Locate the cell with the specified text and output its (x, y) center coordinate. 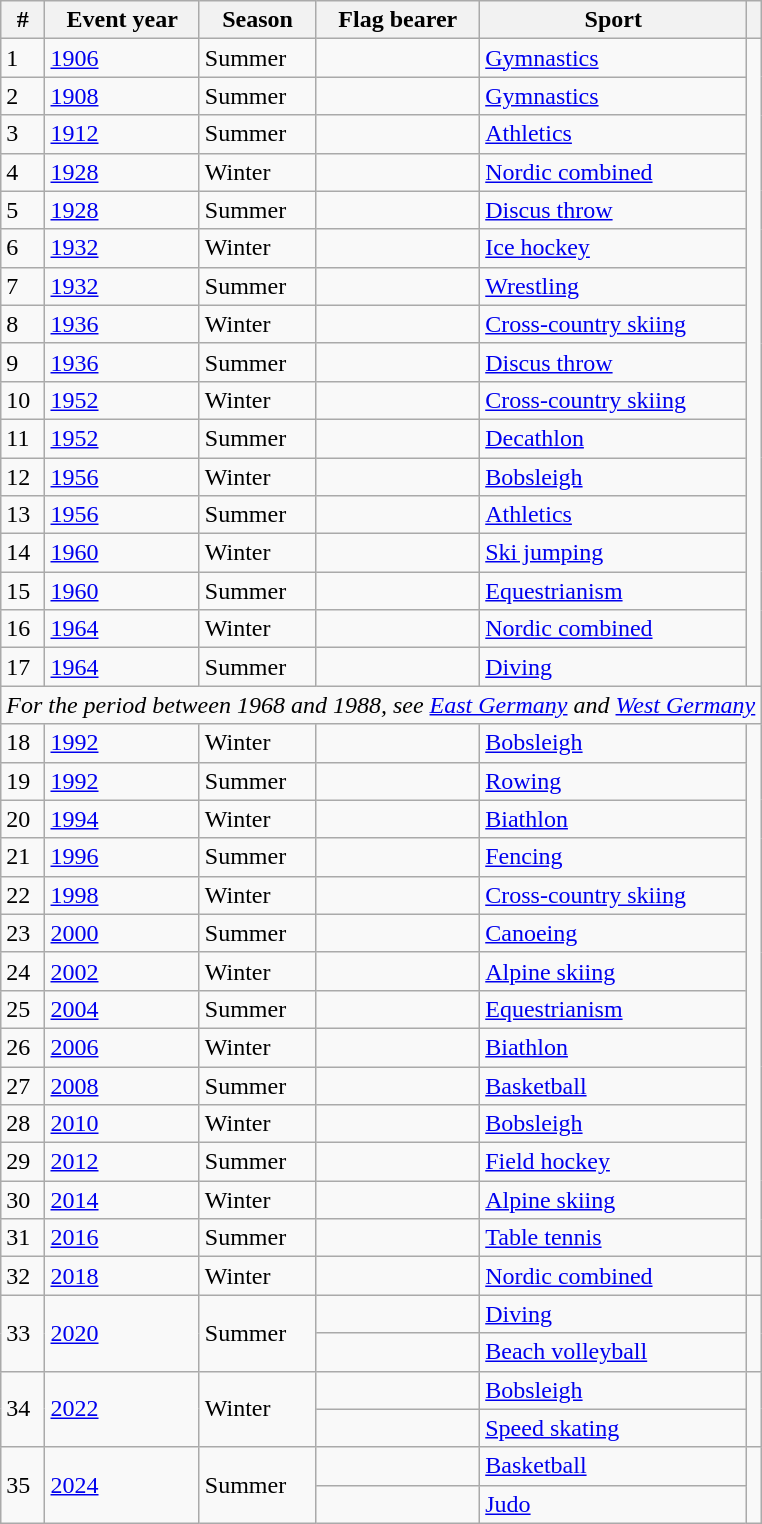
Season (258, 20)
33 (23, 1333)
21 (23, 857)
Ski jumping (614, 553)
2010 (122, 1124)
7 (23, 286)
8 (23, 324)
Flag bearer (398, 20)
12 (23, 477)
1912 (122, 134)
2008 (122, 1085)
30 (23, 1200)
2022 (122, 1409)
2002 (122, 971)
10 (23, 400)
20 (23, 819)
22 (23, 895)
9 (23, 362)
15 (23, 591)
Table tennis (614, 1238)
1908 (122, 96)
Speed skating (614, 1428)
23 (23, 933)
2 (23, 96)
2014 (122, 1200)
1906 (122, 58)
# (23, 20)
Ice hockey (614, 248)
2004 (122, 1009)
32 (23, 1276)
28 (23, 1124)
Canoeing (614, 933)
2000 (122, 933)
24 (23, 971)
14 (23, 553)
26 (23, 1047)
18 (23, 743)
11 (23, 438)
29 (23, 1162)
1996 (122, 857)
34 (23, 1409)
2018 (122, 1276)
2024 (122, 1485)
2020 (122, 1333)
Field hockey (614, 1162)
5 (23, 210)
1 (23, 58)
Sport (614, 20)
Decathlon (614, 438)
19 (23, 781)
1994 (122, 819)
2016 (122, 1238)
1998 (122, 895)
3 (23, 134)
For the period between 1968 and 1988, see East Germany and West Germany (381, 705)
31 (23, 1238)
25 (23, 1009)
27 (23, 1085)
13 (23, 515)
16 (23, 629)
2012 (122, 1162)
Wrestling (614, 286)
Beach volleyball (614, 1352)
Fencing (614, 857)
Rowing (614, 781)
17 (23, 667)
2006 (122, 1047)
4 (23, 172)
35 (23, 1485)
Judo (614, 1504)
Event year (122, 20)
6 (23, 248)
